Extract the [x, y] coordinate from the center of the cell holding the provided text.  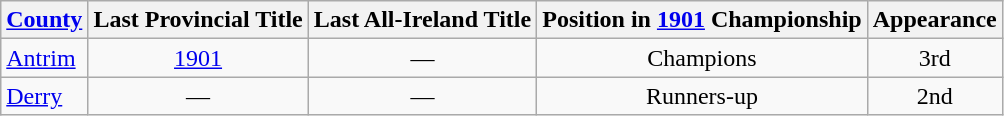
Last All-Ireland Title [422, 20]
Derry [44, 96]
3rd [934, 58]
Champions [702, 58]
County [44, 20]
Position in 1901 Championship [702, 20]
Runners-up [702, 96]
Appearance [934, 20]
Antrim [44, 58]
Last Provincial Title [198, 20]
1901 [198, 58]
2nd [934, 96]
